Return [x, y] of the center of cell containing provided text 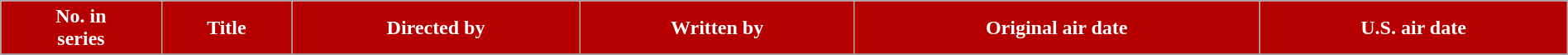
Original air date [1057, 28]
Title [227, 28]
Directed by [437, 28]
Written by [718, 28]
U.S. air date [1413, 28]
No. inseries [81, 28]
